Return (x, y) of the center of cell containing provided text 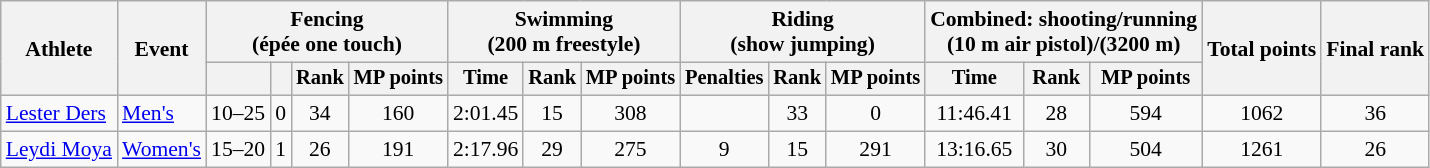
28 (1056, 114)
1261 (1262, 150)
275 (630, 150)
1062 (1262, 114)
Combined: shooting/running(10 m air pistol)/(3200 m) (1064, 32)
308 (630, 114)
2:01.45 (486, 114)
29 (552, 150)
Riding(show jumping) (802, 32)
160 (398, 114)
33 (797, 114)
11:46.41 (974, 114)
Final rank (1375, 48)
Penalties (724, 79)
504 (1146, 150)
15–20 (238, 150)
Athlete (59, 48)
36 (1375, 114)
594 (1146, 114)
34 (320, 114)
9 (724, 150)
Total points (1262, 48)
Fencing(épée one touch) (327, 32)
Women's (162, 150)
191 (398, 150)
Event (162, 48)
291 (876, 150)
30 (1056, 150)
13:16.65 (974, 150)
Lester Ders (59, 114)
Swimming(200 m freestyle) (564, 32)
Men's (162, 114)
Leydi Moya (59, 150)
1 (280, 150)
10–25 (238, 114)
2:17.96 (486, 150)
